Provide the (x, y) coordinate of the cell's center where the given text is located.  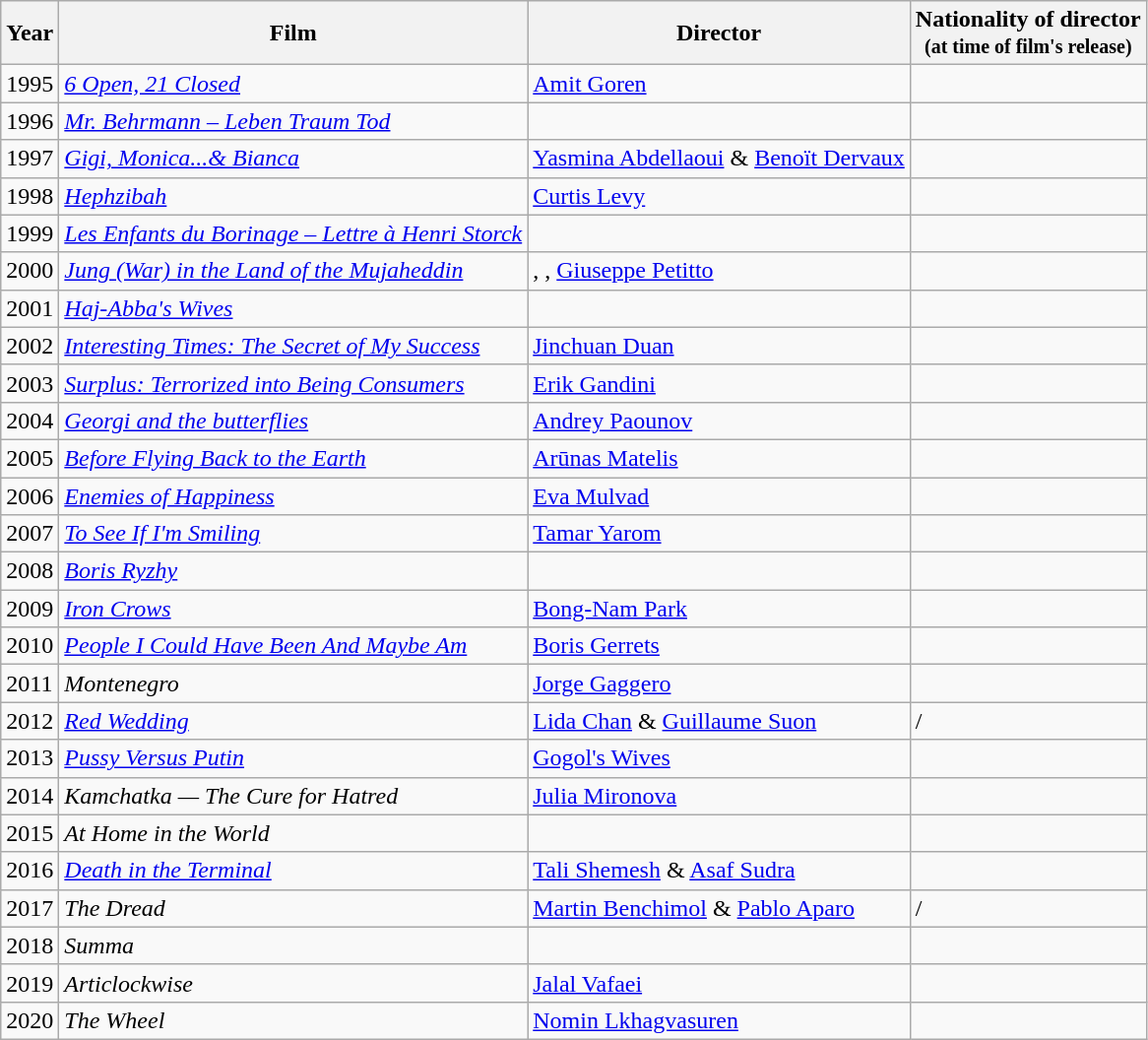
Before Flying Back to the Earth (293, 458)
Andrey Paounov (719, 421)
Interesting Times: The Secret of My Success (293, 346)
2005 (30, 458)
At Home in the World (293, 833)
2020 (30, 1020)
Pussy Versus Putin (293, 758)
2006 (30, 495)
Erik Gandini (719, 383)
Amit Goren (719, 84)
Iron Crows (293, 609)
People I Could Have Been And Maybe Am (293, 646)
Tamar Yarom (719, 534)
Eva Mulvad (719, 495)
2001 (30, 308)
2011 (30, 683)
2015 (30, 833)
Hephzibah (293, 196)
Jalal Vafaei (719, 983)
Jorge Gaggero (719, 683)
6 Open, 21 Closed (293, 84)
1995 (30, 84)
Death in the Terminal (293, 871)
1998 (30, 196)
To See If I'm Smiling (293, 534)
2010 (30, 646)
Film (293, 33)
Mr. Behrmann – Leben Traum Tod (293, 121)
2004 (30, 421)
2019 (30, 983)
Arūnas Matelis (719, 458)
Lida Chan & Guillaume Suon (719, 721)
Nomin Lkhagvasuren (719, 1020)
Jung (War) in the Land of the Mujaheddin (293, 271)
Curtis Levy (719, 196)
Kamchatka — The Cure for Hatred (293, 796)
Georgi and the butterflies (293, 421)
2009 (30, 609)
2002 (30, 346)
2007 (30, 534)
2018 (30, 945)
Summa (293, 945)
Boris Gerrets (719, 646)
Nationality of director(at time of film's release) (1028, 33)
Boris Ryzhy (293, 571)
Articlockwise (293, 983)
Red Wedding (293, 721)
1999 (30, 233)
Les Enfants du Borinage – Lettre à Henri Storck (293, 233)
2017 (30, 908)
Director (719, 33)
Bong-Nam Park (719, 609)
2012 (30, 721)
Julia Mironova (719, 796)
Martin Benchimol & Pablo Aparo (719, 908)
2008 (30, 571)
The Dread (293, 908)
2016 (30, 871)
1997 (30, 159)
2003 (30, 383)
Jinchuan Duan (719, 346)
, , Giuseppe Petitto (719, 271)
Yasmina Abdellaoui & Benoït Dervaux (719, 159)
2014 (30, 796)
1996 (30, 121)
Year (30, 33)
Montenegro (293, 683)
Enemies of Happiness (293, 495)
Gogol's Wives (719, 758)
Tali Shemesh & Asaf Sudra (719, 871)
Gigi, Monica...& Bianca (293, 159)
The Wheel (293, 1020)
Haj-Abba's Wives (293, 308)
2000 (30, 271)
Surplus: Terrorized into Being Consumers (293, 383)
2013 (30, 758)
